From the cell containing the given text, extract its center point as [X, Y] coordinate. 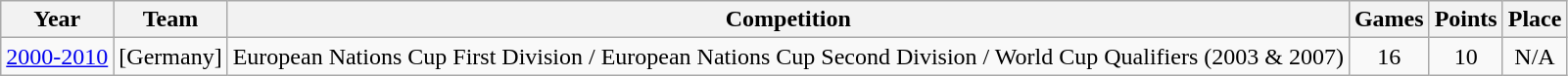
2000-2010 [57, 57]
Team [170, 19]
Competition [787, 19]
N/A [1535, 57]
10 [1465, 57]
16 [1389, 57]
Place [1535, 19]
[Germany] [170, 57]
Year [57, 19]
European Nations Cup First Division / European Nations Cup Second Division / World Cup Qualifiers (2003 & 2007) [787, 57]
Points [1465, 19]
Games [1389, 19]
